Locate the cell with the specified text and output its (x, y) center coordinate. 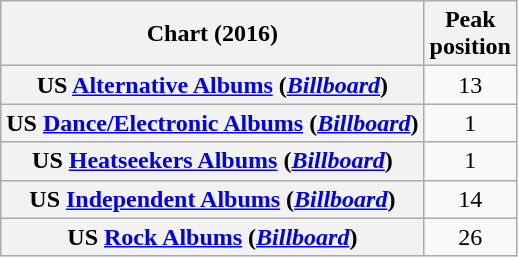
US Heatseekers Albums (Billboard) (212, 161)
US Rock Albums (Billboard) (212, 237)
13 (470, 85)
US Alternative Albums (Billboard) (212, 85)
US Independent Albums (Billboard) (212, 199)
14 (470, 199)
US Dance/Electronic Albums (Billboard) (212, 123)
26 (470, 237)
Chart (2016) (212, 34)
Peakposition (470, 34)
